For the text-containing cell, return its midpoint in [X, Y] coordinate format. 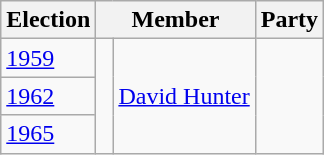
Member [176, 20]
Party [289, 20]
David Hunter [184, 96]
1962 [48, 96]
1959 [48, 58]
Election [48, 20]
1965 [48, 134]
